Pinpoint the cell where the given text exists, returning its [X, Y] midpoint coordinate. 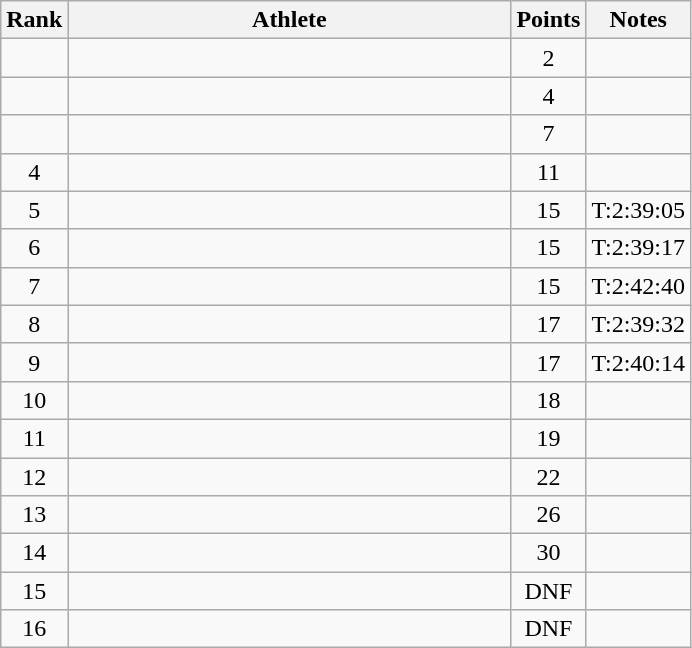
T:2:39:05 [638, 210]
19 [548, 438]
9 [34, 362]
8 [34, 324]
16 [34, 629]
Athlete [290, 20]
18 [548, 400]
T:2:39:17 [638, 248]
10 [34, 400]
T:2:40:14 [638, 362]
T:2:39:32 [638, 324]
2 [548, 58]
14 [34, 553]
30 [548, 553]
22 [548, 477]
Rank [34, 20]
13 [34, 515]
12 [34, 477]
Notes [638, 20]
Points [548, 20]
5 [34, 210]
6 [34, 248]
T:2:42:40 [638, 286]
26 [548, 515]
